Pinpoint the cell where the given text exists, returning its (x, y) midpoint coordinate. 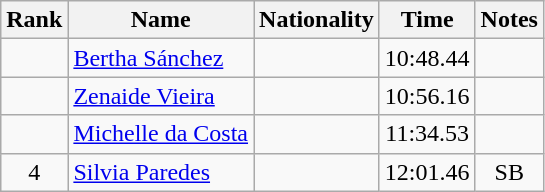
Name (161, 20)
Zenaide Vieira (161, 96)
10:48.44 (427, 58)
Time (427, 20)
12:01.46 (427, 172)
Notes (509, 20)
Michelle da Costa (161, 134)
Rank (34, 20)
10:56.16 (427, 96)
Silvia Paredes (161, 172)
SB (509, 172)
4 (34, 172)
Bertha Sánchez (161, 58)
Nationality (317, 20)
11:34.53 (427, 134)
